From the cell containing the given text, extract its center point as (x, y) coordinate. 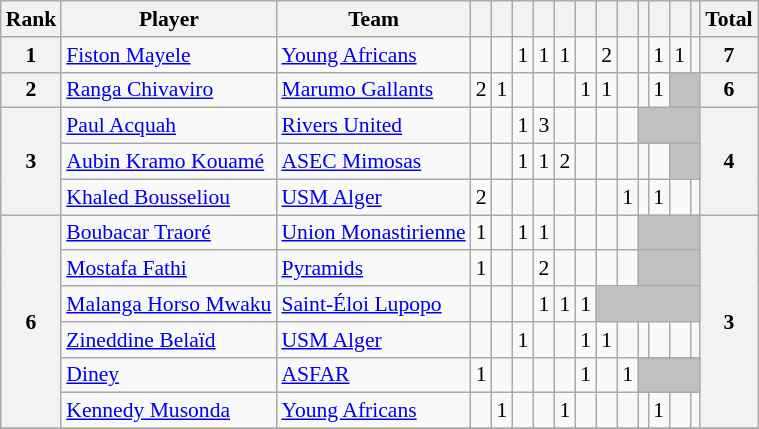
Team (373, 19)
Boubacar Traoré (168, 233)
Khaled Bousseliou (168, 197)
Malanga Horso Mwaku (168, 304)
Total (728, 19)
7 (728, 55)
Diney (168, 375)
Mostafa Fathi (168, 269)
Rivers United (373, 126)
Zineddine Belaïd (168, 340)
Player (168, 19)
Pyramids (373, 269)
ASEC Mimosas (373, 162)
ASFAR (373, 375)
Union Monastirienne (373, 233)
Paul Acquah (168, 126)
Fiston Mayele (168, 55)
Aubin Kramo Kouamé (168, 162)
Saint-Éloi Lupopo (373, 304)
Marumo Gallants (373, 90)
4 (728, 162)
Ranga Chivaviro (168, 90)
Rank (32, 19)
Kennedy Musonda (168, 411)
